Identify which cell holds the provided text, then report its [X, Y] central coordinate. 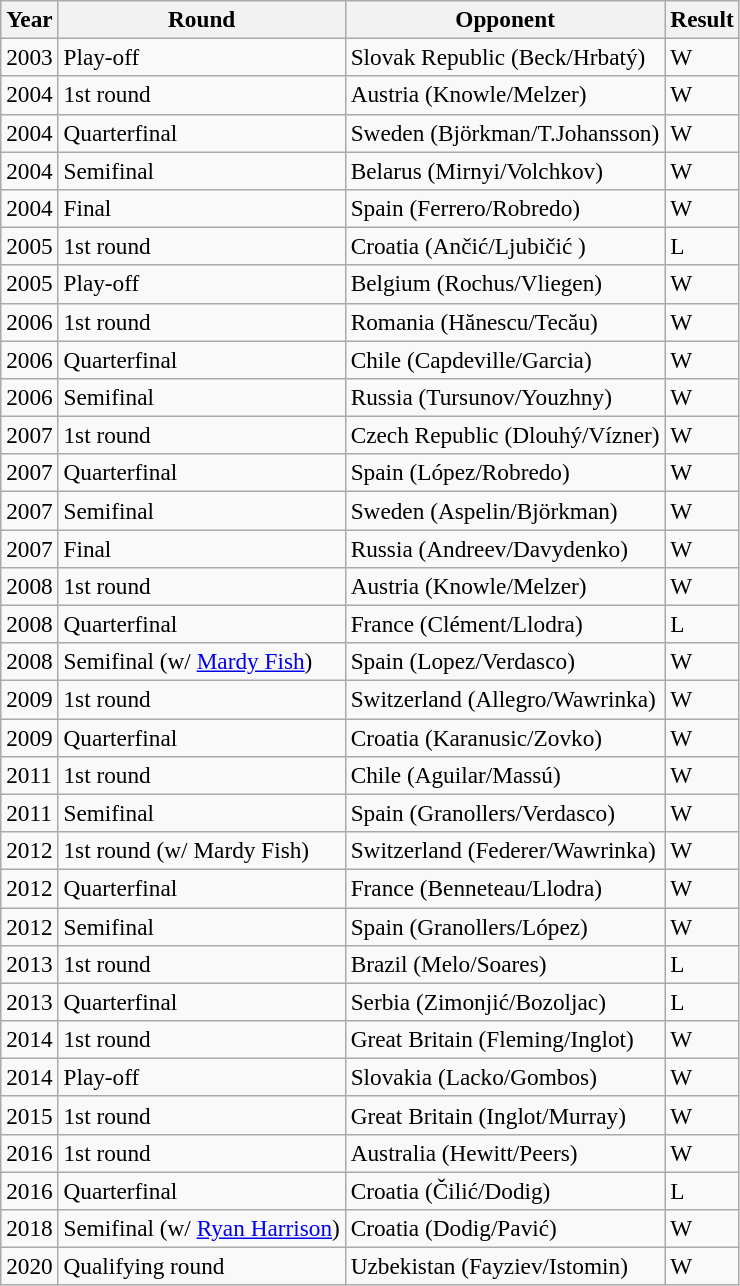
Great Britain (Fleming/Inglot) [505, 1039]
Australia (Hewitt/Peers) [505, 1153]
Czech Republic (Dlouhý/Vízner) [505, 435]
Spain (Granollers/Verdasco) [505, 813]
Russia (Tursunov/Youzhny) [505, 397]
Semifinal (w/ Mardy Fish) [202, 662]
Croatia (Karanusic/Zovko) [505, 737]
Result [702, 19]
Round [202, 19]
2003 [30, 57]
Belgium (Rochus/Vliegen) [505, 284]
Spain (Ferrero/Robredo) [505, 208]
Great Britain (Inglot/Murray) [505, 1115]
1st round (w/ Mardy Fish) [202, 850]
France (Benneteau/Llodra) [505, 888]
Opponent [505, 19]
Belarus (Mirnyi/Volchkov) [505, 170]
Brazil (Melo/Soares) [505, 964]
2020 [30, 1266]
Sweden (Aspelin/Björkman) [505, 510]
Croatia (Čilić/Dodig) [505, 1190]
Uzbekistan (Fayziev/Istomin) [505, 1266]
Year [30, 19]
Serbia (Zimonjić/Bozoljac) [505, 1002]
Chile (Aguilar/Massú) [505, 775]
Russia (Andreev/Davydenko) [505, 548]
Sweden (Björkman/T.Johansson) [505, 133]
Croatia (Dodig/Pavić) [505, 1228]
Switzerland (Federer/Wawrinka) [505, 850]
Spain (Granollers/López) [505, 926]
Qualifying round [202, 1266]
France (Clément/Llodra) [505, 624]
Spain (Lopez/Verdasco) [505, 662]
Chile (Capdeville/Garcia) [505, 359]
Semifinal (w/ Ryan Harrison) [202, 1228]
Spain (López/Robredo) [505, 473]
Switzerland (Allegro/Wawrinka) [505, 699]
2018 [30, 1228]
Slovak Republic (Beck/Hrbatý) [505, 57]
Slovakia (Lacko/Gombos) [505, 1077]
2015 [30, 1115]
Croatia (Ančić/Ljubičić ) [505, 246]
Romania (Hănescu/Tecău) [505, 322]
